Extract the (x, y) coordinate from the center of the cell holding the provided text.  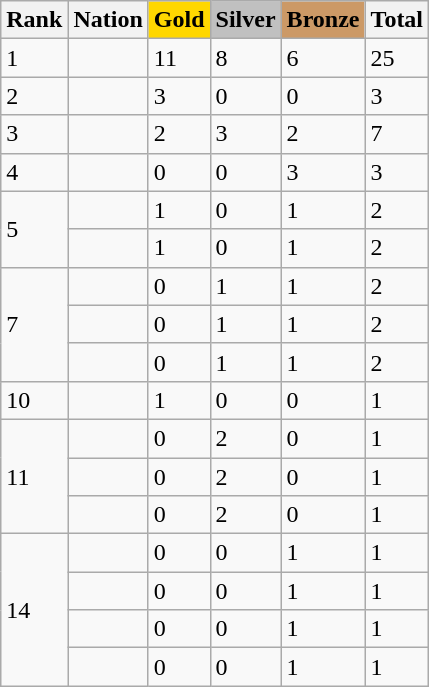
Silver (246, 20)
Gold (179, 20)
Total (397, 20)
25 (397, 58)
6 (323, 58)
Bronze (323, 20)
5 (34, 229)
14 (34, 610)
Nation (108, 20)
4 (34, 172)
Rank (34, 20)
10 (34, 400)
8 (246, 58)
